Output the [x, y] coordinate of the center of the cell containing the given text.  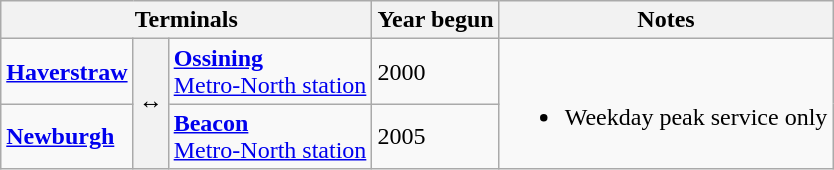
Notes [666, 20]
Newburgh [67, 136]
Year begun [436, 20]
OssiningMetro-North station [270, 72]
2005 [436, 136]
↔ [150, 104]
Weekday peak service only [666, 104]
2000 [436, 72]
BeaconMetro-North station [270, 136]
Haverstraw [67, 72]
Terminals [186, 20]
